Identify which cell holds the provided text, then report its (x, y) central coordinate. 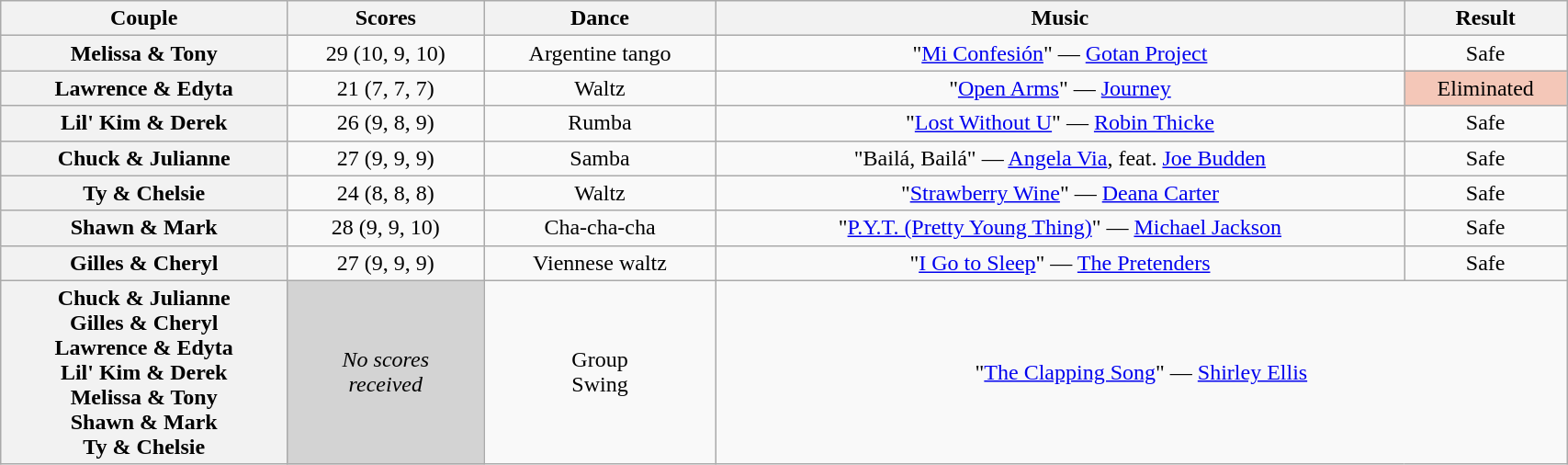
Melissa & Tony (144, 53)
Eliminated (1486, 88)
Lawrence & Edyta (144, 88)
Samba (600, 158)
"Mi Confesión" — Gotan Project (1060, 53)
"Lost Without U" — Robin Thicke (1060, 123)
Chuck & Julianne (144, 158)
Shawn & Mark (144, 228)
Rumba (600, 123)
Music (1060, 18)
"Strawberry Wine" — Deana Carter (1060, 193)
26 (9, 8, 9) (386, 123)
"P.Y.T. (Pretty Young Thing)" — Michael Jackson (1060, 228)
24 (8, 8, 8) (386, 193)
Ty & Chelsie (144, 193)
Lil' Kim & Derek (144, 123)
Viennese waltz (600, 263)
Scores (386, 18)
Cha-cha-cha (600, 228)
Chuck & JulianneGilles & CherylLawrence & EdytaLil' Kim & DerekMelissa & TonyShawn & MarkTy & Chelsie (144, 372)
29 (10, 9, 10) (386, 53)
Result (1486, 18)
"I Go to Sleep" — The Pretenders (1060, 263)
Couple (144, 18)
"The Clapping Song" — Shirley Ellis (1141, 372)
Dance (600, 18)
"Open Arms" — Journey (1060, 88)
No scoresreceived (386, 372)
Gilles & Cheryl (144, 263)
28 (9, 9, 10) (386, 228)
"Bailá, Bailá" — Angela Via, feat. Joe Budden (1060, 158)
21 (7, 7, 7) (386, 88)
GroupSwing (600, 372)
Argentine tango (600, 53)
